Pinpoint the cell where the given text exists, returning its (X, Y) midpoint coordinate. 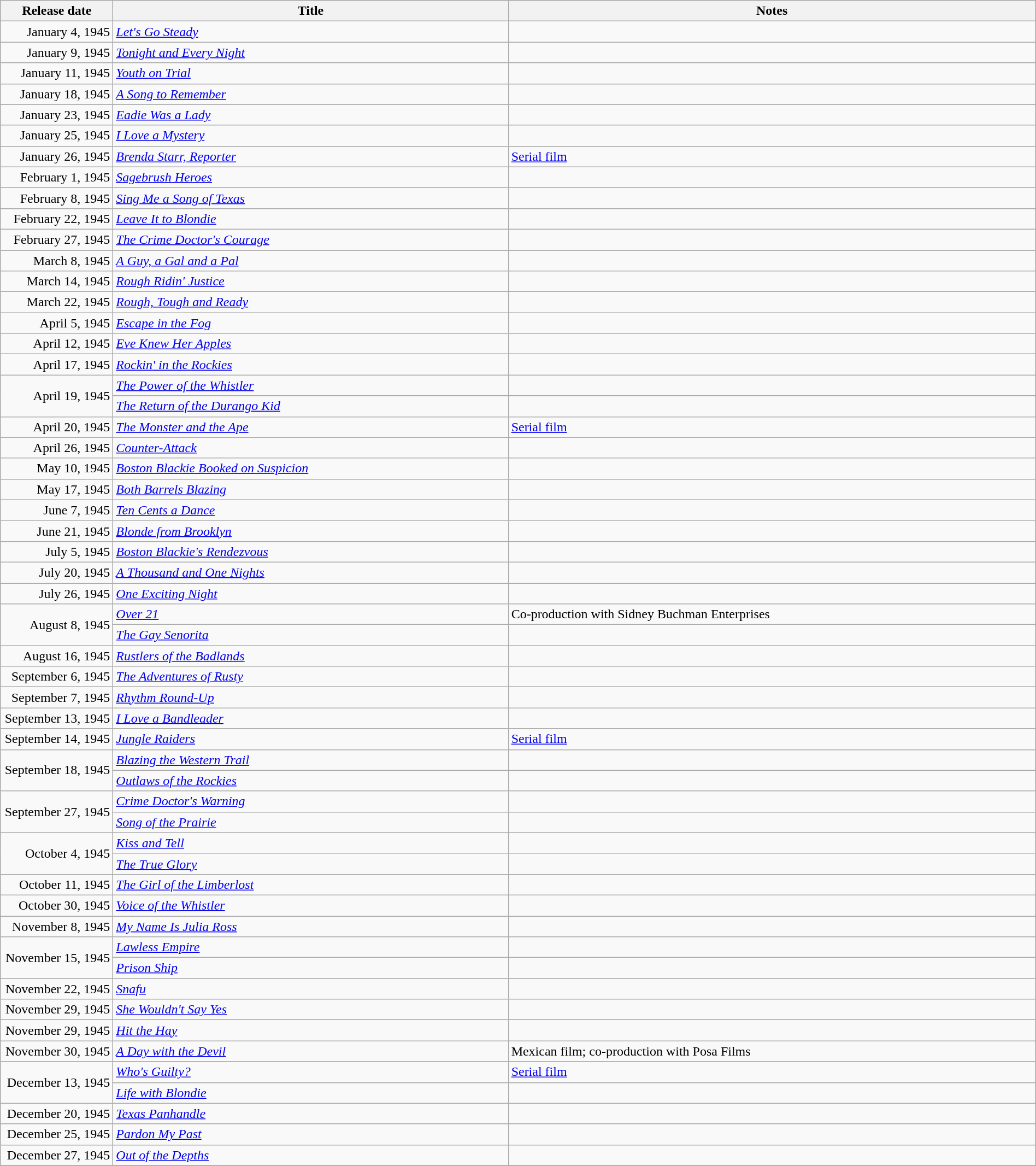
October 4, 1945 (57, 853)
February 8, 1945 (57, 198)
September 7, 1945 (57, 698)
Boston Blackie's Rendezvous (310, 552)
Boston Blackie Booked on Suspicion (310, 468)
The Monster and the Ape (310, 427)
Rough, Tough and Ready (310, 302)
Prison Ship (310, 968)
Escape in the Fog (310, 323)
December 25, 1945 (57, 1134)
September 18, 1945 (57, 770)
May 17, 1945 (57, 489)
Life with Blondie (310, 1093)
Song of the Prairie (310, 822)
May 10, 1945 (57, 468)
April 19, 1945 (57, 396)
Lawless Empire (310, 947)
February 27, 1945 (57, 239)
A Guy, a Gal and a Pal (310, 261)
Over 21 (310, 614)
October 11, 1945 (57, 884)
The True Glory (310, 864)
Who's Guilty? (310, 1072)
April 26, 1945 (57, 448)
Rough Ridin' Justice (310, 282)
Sagebrush Heroes (310, 177)
October 30, 1945 (57, 905)
Counter-Attack (310, 448)
Tonight and Every Night (310, 52)
November 8, 1945 (57, 927)
Rhythm Round-Up (310, 698)
Ten Cents a Dance (310, 510)
September 13, 1945 (57, 718)
July 26, 1945 (57, 593)
Out of the Depths (310, 1155)
January 18, 1945 (57, 94)
Eve Knew Her Apples (310, 344)
Co-production with Sidney Buchman Enterprises (772, 614)
Texas Panhandle (310, 1114)
The Power of the Whistler (310, 385)
Both Barrels Blazing (310, 489)
November 22, 1945 (57, 989)
She Wouldn't Say Yes (310, 1010)
September 6, 1945 (57, 677)
A Song to Remember (310, 94)
January 4, 1945 (57, 32)
January 11, 1945 (57, 73)
March 8, 1945 (57, 261)
February 1, 1945 (57, 177)
January 23, 1945 (57, 115)
September 14, 1945 (57, 739)
Rustlers of the Badlands (310, 656)
I Love a Bandleader (310, 718)
Kiss and Tell (310, 843)
March 14, 1945 (57, 282)
April 20, 1945 (57, 427)
Title (310, 11)
March 22, 1945 (57, 302)
Leave It to Blondie (310, 219)
The Crime Doctor's Courage (310, 239)
January 9, 1945 (57, 52)
Sing Me a Song of Texas (310, 198)
Jungle Raiders (310, 739)
July 5, 1945 (57, 552)
August 16, 1945 (57, 656)
Blonde from Brooklyn (310, 531)
Hit the Hay (310, 1030)
My Name Is Julia Ross (310, 927)
A Thousand and One Nights (310, 572)
Pardon My Past (310, 1134)
February 22, 1945 (57, 219)
Outlaws of the Rockies (310, 781)
The Return of the Durango Kid (310, 406)
The Girl of the Limberlost (310, 884)
April 5, 1945 (57, 323)
Let's Go Steady (310, 32)
The Gay Senorita (310, 635)
Blazing the Western Trail (310, 760)
Brenda Starr, Reporter (310, 156)
June 21, 1945 (57, 531)
Voice of the Whistler (310, 905)
A Day with the Devil (310, 1051)
Youth on Trial (310, 73)
Release date (57, 11)
January 26, 1945 (57, 156)
Rockin' in the Rockies (310, 365)
September 27, 1945 (57, 812)
November 30, 1945 (57, 1051)
June 7, 1945 (57, 510)
Eadie Was a Lady (310, 115)
December 13, 1945 (57, 1082)
August 8, 1945 (57, 625)
I Love a Mystery (310, 136)
Mexican film; co-production with Posa Films (772, 1051)
November 15, 1945 (57, 958)
April 17, 1945 (57, 365)
The Adventures of Rusty (310, 677)
Crime Doctor's Warning (310, 801)
April 12, 1945 (57, 344)
December 20, 1945 (57, 1114)
Notes (772, 11)
One Exciting Night (310, 593)
Snafu (310, 989)
December 27, 1945 (57, 1155)
July 20, 1945 (57, 572)
January 25, 1945 (57, 136)
